Pinpoint the cell where the given text exists, returning its (X, Y) midpoint coordinate. 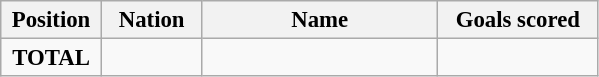
Nation (152, 20)
TOTAL (52, 58)
Position (52, 20)
Name (320, 20)
Goals scored (518, 20)
